Locate the cell with the specified text and output its (X, Y) center coordinate. 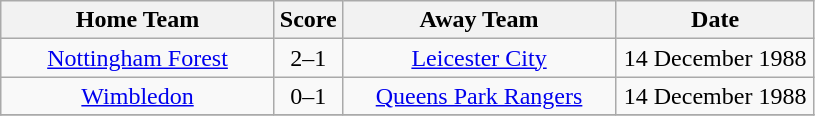
Home Team (138, 20)
2–1 (308, 58)
0–1 (308, 96)
Leicester City (479, 58)
Score (308, 20)
Queens Park Rangers (479, 96)
Date (716, 20)
Away Team (479, 20)
Nottingham Forest (138, 58)
Wimbledon (138, 96)
